Find where the given text appears and provide that cell's center as (X, Y) coordinate. 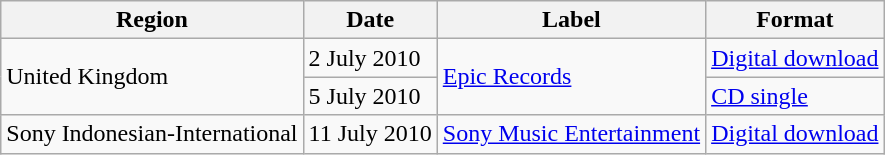
Format (795, 20)
Label (571, 20)
Epic Records (571, 77)
5 July 2010 (370, 96)
Region (152, 20)
CD single (795, 96)
Sony Indonesian-International (152, 134)
11 July 2010 (370, 134)
2 July 2010 (370, 58)
Sony Music Entertainment (571, 134)
United Kingdom (152, 77)
Date (370, 20)
